Output the [x, y] coordinate of the center of the cell containing the given text.  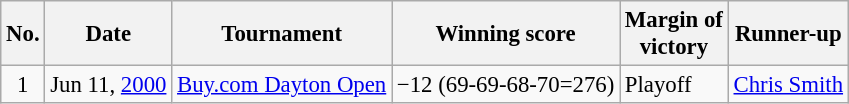
−12 (69-69-68-70=276) [506, 85]
Playoff [674, 85]
No. [23, 34]
Date [108, 34]
1 [23, 85]
Chris Smith [788, 85]
Jun 11, 2000 [108, 85]
Tournament [282, 34]
Winning score [506, 34]
Margin ofvictory [674, 34]
Runner-up [788, 34]
Buy.com Dayton Open [282, 85]
